Return [x, y] of the center of cell containing provided text 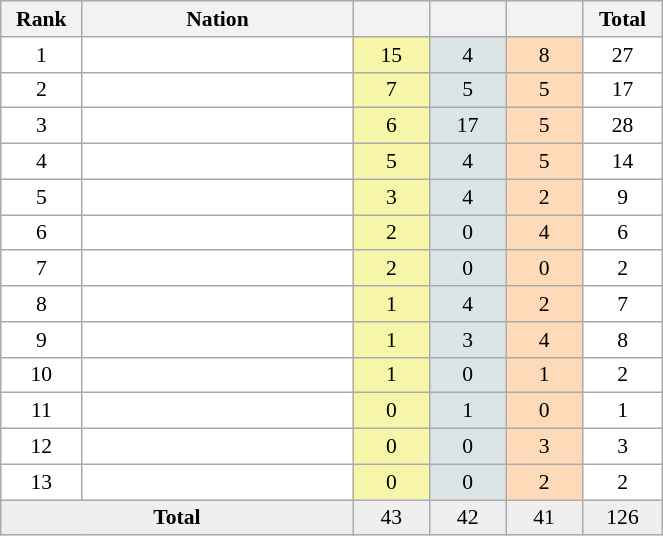
126 [622, 518]
11 [42, 411]
42 [467, 518]
43 [391, 518]
12 [42, 447]
28 [622, 126]
Rank [42, 19]
13 [42, 482]
15 [391, 55]
10 [42, 375]
14 [622, 162]
41 [544, 518]
27 [622, 55]
Nation [218, 19]
